Output the (X, Y) coordinate of the center of the cell containing the given text.  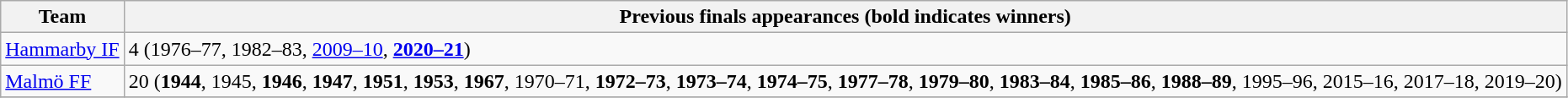
4 (1976–77, 1982–83, 2009–10, 2020–21) (845, 49)
Hammarby IF (62, 49)
Team (62, 17)
Malmö FF (62, 81)
Previous finals appearances (bold indicates winners) (845, 17)
